Identify which cell holds the provided text, then report its [X, Y] central coordinate. 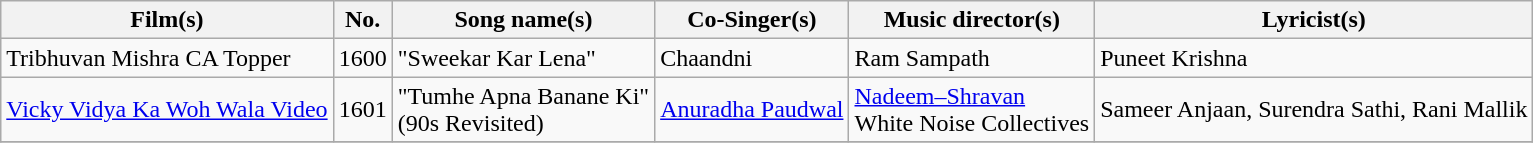
Sameer Anjaan, Surendra Sathi, Rani Mallik [1314, 110]
Nadeem–ShravanWhite Noise Collectives [972, 110]
Puneet Krishna [1314, 58]
No. [362, 20]
Tribhuvan Mishra CA Topper [167, 58]
"Tumhe Apna Banane Ki"(90s Revisited) [523, 110]
Song name(s) [523, 20]
"Sweekar Kar Lena" [523, 58]
Anuradha Paudwal [752, 110]
Ram Sampath [972, 58]
Lyricist(s) [1314, 20]
1600 [362, 58]
1601 [362, 110]
Film(s) [167, 20]
Music director(s) [972, 20]
Co-Singer(s) [752, 20]
Vicky Vidya Ka Woh Wala Video [167, 110]
Chaandni [752, 58]
